Capture the cell that displays the provided text and extract its [X, Y] central coordinate. 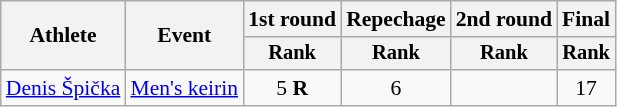
Final [586, 19]
Men's keirin [184, 88]
Repechage [396, 19]
Denis Špička [64, 88]
6 [396, 88]
Athlete [64, 36]
Event [184, 36]
17 [586, 88]
1st round [292, 19]
5 R [292, 88]
2nd round [504, 19]
